Determine the [x, y] coordinate at the center of the cell enclosing the given text.  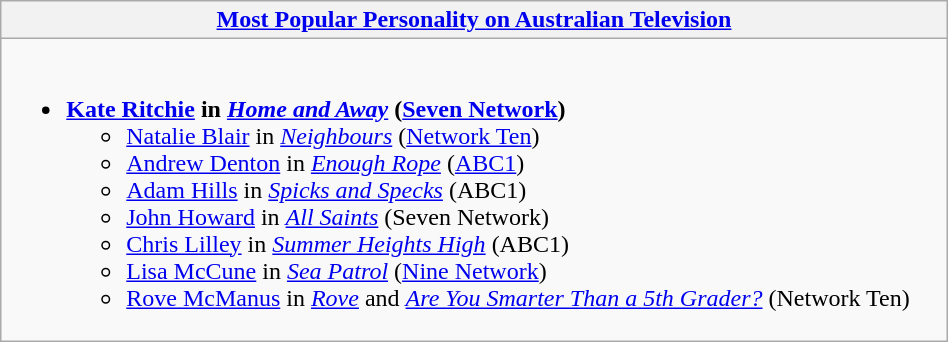
Most Popular Personality on Australian Television [474, 20]
